Output the (X, Y) coordinate of the center of the cell containing the given text.  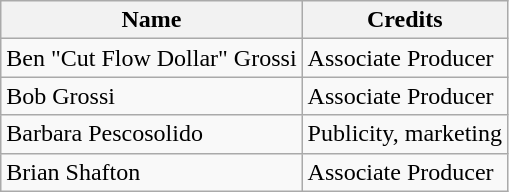
Credits (404, 20)
Bob Grossi (152, 96)
Name (152, 20)
Barbara Pescosolido (152, 134)
Publicity, marketing (404, 134)
Ben "Cut Flow Dollar" Grossi (152, 58)
Brian Shafton (152, 172)
